For the text-containing cell, return its midpoint in (X, Y) coordinate format. 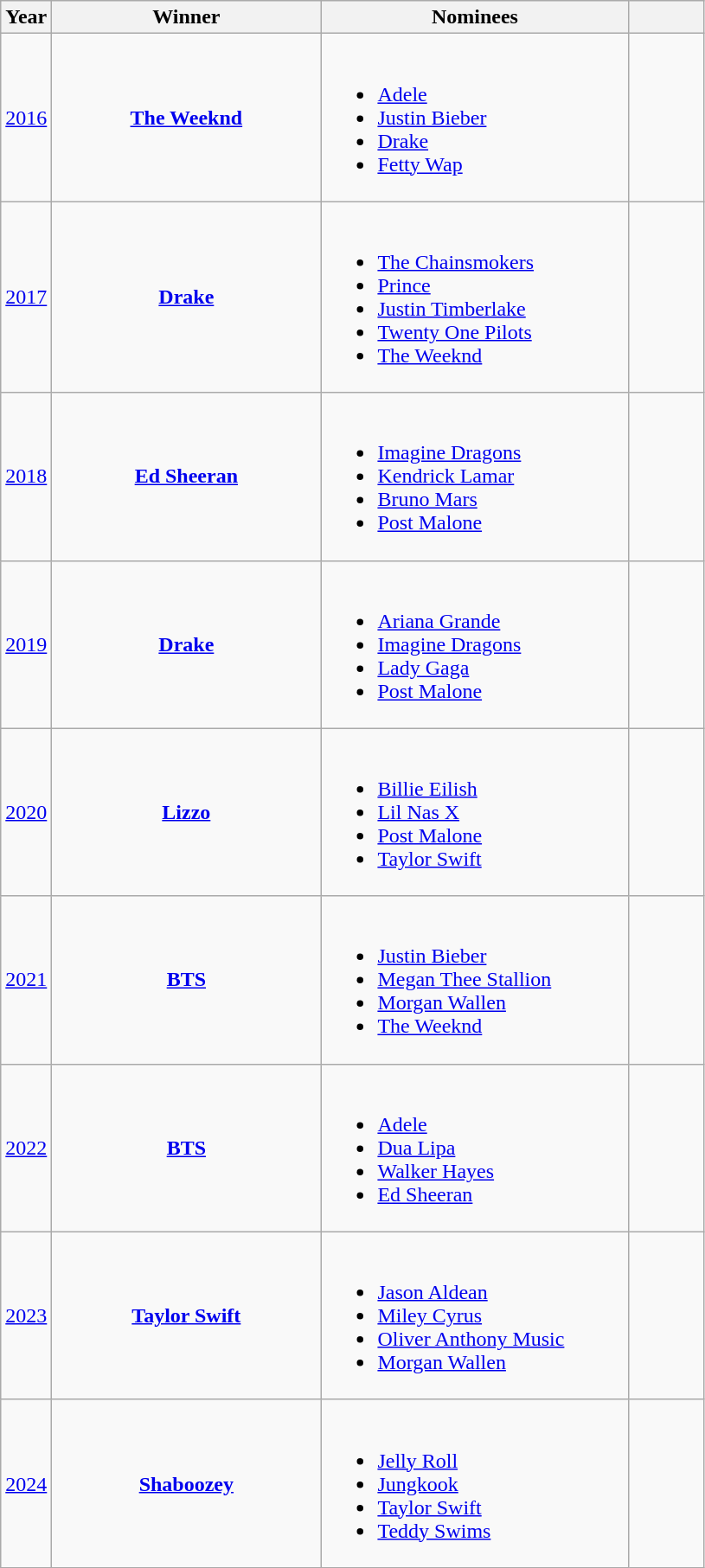
2021 (26, 980)
Jelly RollJungkookTaylor SwiftTeddy Swims (475, 1483)
The ChainsmokersPrinceJustin TimberlakeTwenty One PilotsThe Weeknd (475, 298)
2024 (26, 1483)
2016 (26, 118)
2019 (26, 644)
Billie EilishLil Nas XPost MaloneTaylor Swift (475, 812)
The Weeknd (187, 118)
Nominees (475, 17)
Ed Sheeran (187, 477)
Imagine DragonsKendrick LamarBruno MarsPost Malone (475, 477)
Jason AldeanMiley CyrusOliver Anthony MusicMorgan Wallen (475, 1315)
Winner (187, 17)
Taylor Swift (187, 1315)
Lizzo (187, 812)
Justin BieberMegan Thee StallionMorgan WallenThe Weeknd (475, 980)
Year (26, 17)
AdeleDua LipaWalker HayesEd Sheeran (475, 1148)
Ariana GrandeImagine DragonsLady GagaPost Malone (475, 644)
Shaboozey (187, 1483)
AdeleJustin BieberDrakeFetty Wap (475, 118)
2018 (26, 477)
2022 (26, 1148)
2017 (26, 298)
2023 (26, 1315)
2020 (26, 812)
